Locate the cell with the specified text and output its (x, y) center coordinate. 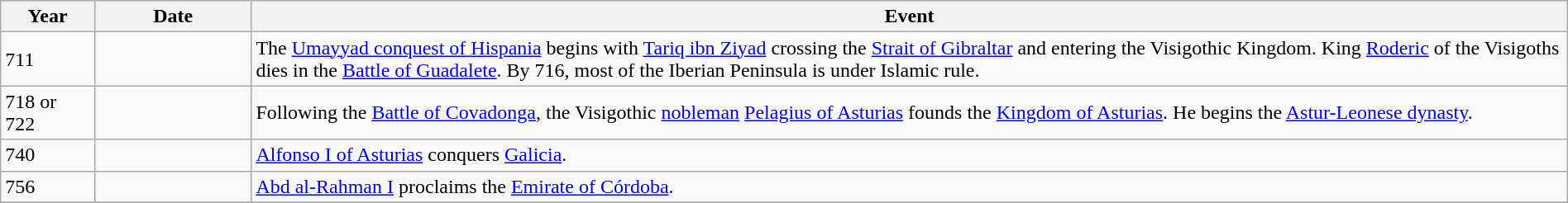
718 or 722 (48, 112)
756 (48, 186)
740 (48, 155)
Date (172, 17)
711 (48, 59)
Following the Battle of Covadonga, the Visigothic nobleman Pelagius of Asturias founds the Kingdom of Asturias. He begins the Astur-Leonese dynasty. (910, 112)
Alfonso I of Asturias conquers Galicia. (910, 155)
Event (910, 17)
Abd al-Rahman I proclaims the Emirate of Córdoba. (910, 186)
Year (48, 17)
